Output the (X, Y) coordinate of the center of the cell containing the given text.  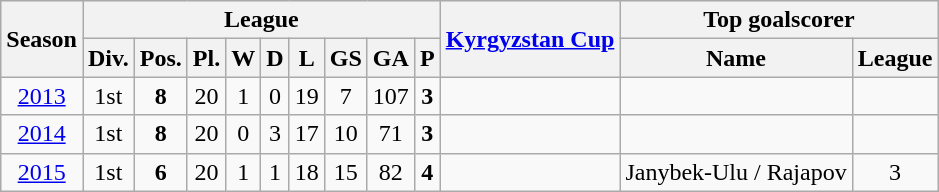
W (244, 58)
107 (390, 96)
GA (390, 58)
17 (306, 134)
10 (346, 134)
GS (346, 58)
L (306, 58)
15 (346, 172)
Season (42, 39)
P (427, 58)
19 (306, 96)
18 (306, 172)
Janybek-Ulu / Rajapov (736, 172)
6 (160, 172)
Kyrgyzstan Cup (530, 39)
7 (346, 96)
D (275, 58)
Pl. (206, 58)
Pos. (160, 58)
82 (390, 172)
2015 (42, 172)
4 (427, 172)
Top goalscorer (779, 20)
71 (390, 134)
Name (736, 58)
Div. (108, 58)
2013 (42, 96)
2014 (42, 134)
